Detect which cell encompasses the target text, then output its (x, y) center coordinate. 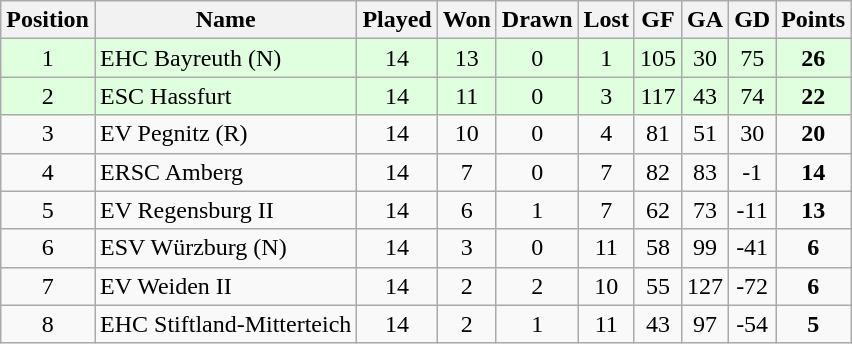
GD (752, 20)
EHC Bayreuth (N) (225, 58)
Points (814, 20)
74 (752, 96)
-11 (752, 210)
ERSC Amberg (225, 172)
83 (706, 172)
8 (48, 324)
ESV Würzburg (N) (225, 248)
20 (814, 134)
97 (706, 324)
GF (658, 20)
55 (658, 286)
-41 (752, 248)
Won (466, 20)
117 (658, 96)
26 (814, 58)
51 (706, 134)
82 (658, 172)
Position (48, 20)
62 (658, 210)
EHC Stiftland-Mitterteich (225, 324)
73 (706, 210)
EV Weiden II (225, 286)
ESC Hassfurt (225, 96)
105 (658, 58)
GA (706, 20)
75 (752, 58)
Played (397, 20)
58 (658, 248)
Lost (606, 20)
EV Pegnitz (R) (225, 134)
Name (225, 20)
-1 (752, 172)
99 (706, 248)
81 (658, 134)
Drawn (537, 20)
EV Regensburg II (225, 210)
-72 (752, 286)
-54 (752, 324)
127 (706, 286)
22 (814, 96)
